Locate the cell with the specified text and output its (X, Y) center coordinate. 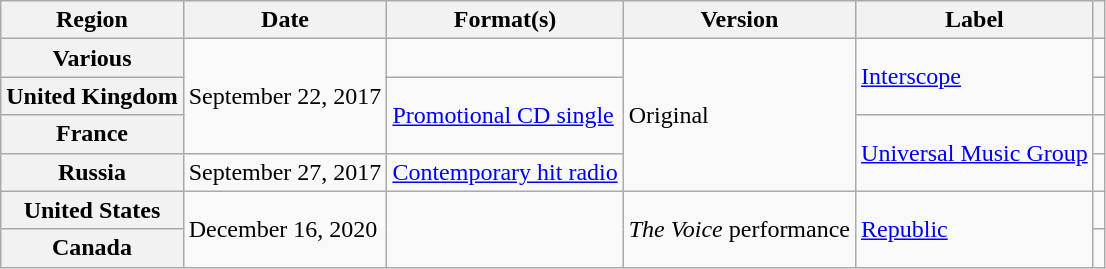
Canada (92, 248)
Republic (975, 229)
Date (285, 20)
United Kingdom (92, 96)
Region (92, 20)
France (92, 134)
September 27, 2017 (285, 172)
Label (975, 20)
The Voice performance (739, 229)
Promotional CD single (505, 115)
Format(s) (505, 20)
United States (92, 210)
Russia (92, 172)
December 16, 2020 (285, 229)
September 22, 2017 (285, 96)
Various (92, 58)
Version (739, 20)
Contemporary hit radio (505, 172)
Universal Music Group (975, 153)
Interscope (975, 77)
Original (739, 115)
